From the cell containing the given text, extract its center point as (x, y) coordinate. 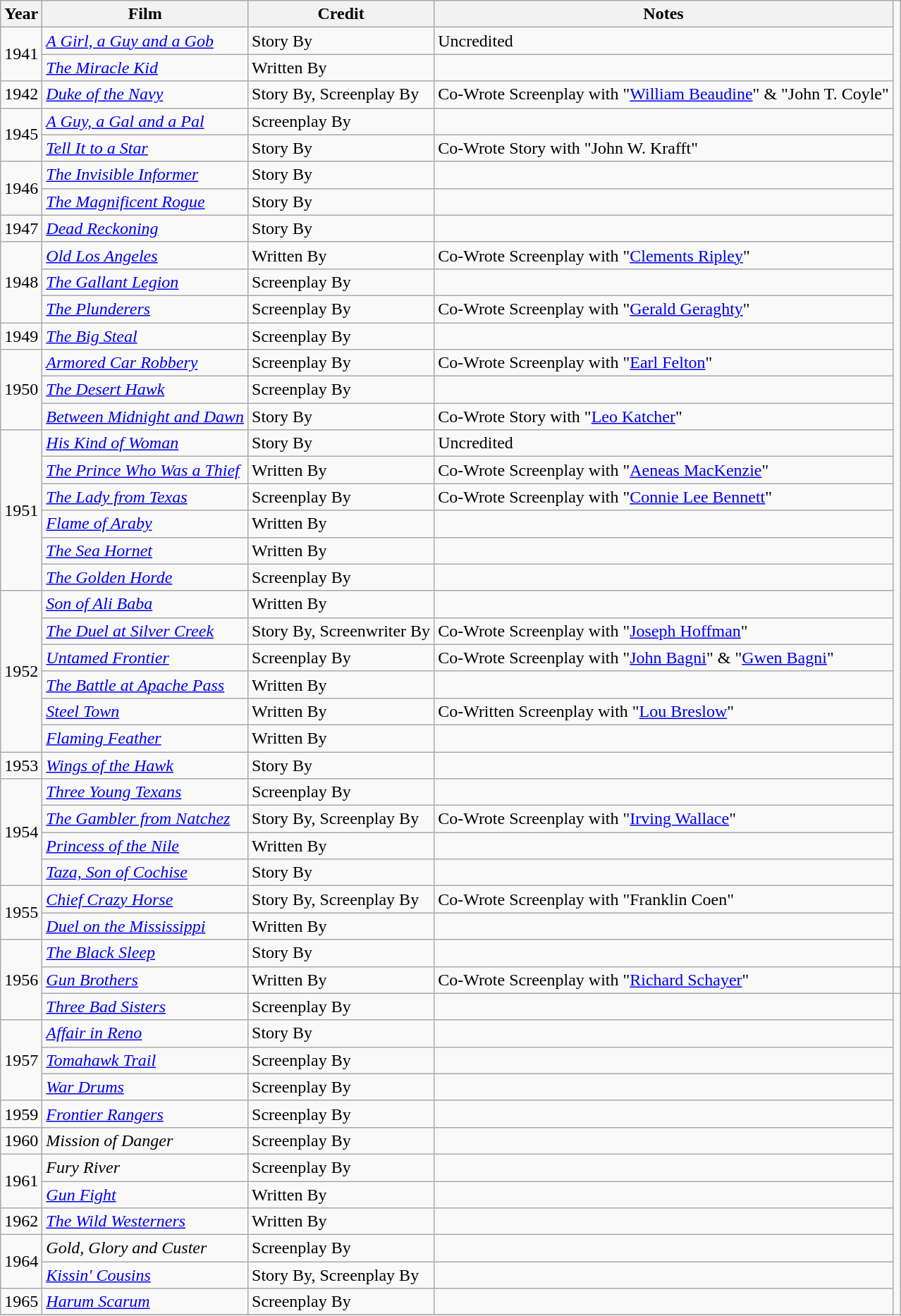
Duel on the Mississippi (145, 926)
1960 (21, 1140)
The Lady from Texas (145, 497)
Flaming Feather (145, 738)
Co-Wrote Screenplay with "Aeneas MacKenzie" (664, 470)
Taza, Son of Cochise (145, 873)
The Gallant Legion (145, 282)
The Invisible Informer (145, 175)
Year (21, 14)
Dead Reckoning (145, 228)
The Black Sleep (145, 953)
Frontier Rangers (145, 1114)
Co-Wrote Screenplay with "Gerald Geraghty" (664, 309)
Old Los Angeles (145, 255)
1962 (21, 1222)
Gold, Glory and Custer (145, 1248)
Steel Town (145, 711)
1964 (21, 1262)
Notes (664, 14)
1961 (21, 1181)
Credit (341, 14)
The Battle at Apache Pass (145, 684)
Tell It to a Star (145, 148)
Between Midnight and Dawn (145, 417)
Mission of Danger (145, 1140)
1955 (21, 913)
Three Bad Sisters (145, 1007)
1949 (21, 336)
Tomahawk Trail (145, 1060)
Duke of the Navy (145, 94)
Armored Car Robbery (145, 363)
1945 (21, 135)
Three Young Texans (145, 792)
The Big Steal (145, 336)
Co-Wrote Screenplay with "Irving Wallace" (664, 819)
The Desert Hawk (145, 390)
Gun Fight (145, 1195)
1965 (21, 1302)
The Wild Westerners (145, 1222)
Co-Wrote Screenplay with "Richard Schayer" (664, 980)
1946 (21, 188)
Story By, Screenwriter By (341, 631)
The Duel at Silver Creek (145, 631)
1942 (21, 94)
Flame of Araby (145, 524)
Film (145, 14)
1953 (21, 765)
The Plunderers (145, 309)
1941 (21, 54)
Chief Crazy Horse (145, 899)
Son of Ali Baba (145, 604)
Princess of the Nile (145, 846)
Co-Written Screenplay with "Lou Breslow" (664, 711)
Co-Wrote Screenplay with "Clements Ripley" (664, 255)
A Girl, a Guy and a Gob (145, 41)
1954 (21, 832)
The Miracle Kid (145, 68)
Co-Wrote Screenplay with "William Beaudine" & "John T. Coyle" (664, 94)
The Prince Who Was a Thief (145, 470)
Gun Brothers (145, 980)
Harum Scarum (145, 1302)
Wings of the Hawk (145, 765)
Co-Wrote Screenplay with "Joseph Hoffman" (664, 631)
Co-Wrote Screenplay with "Franklin Coen" (664, 899)
The Sea Hornet (145, 551)
A Guy, a Gal and a Pal (145, 121)
Co-Wrote Screenplay with "Earl Felton" (664, 363)
The Magnificent Rogue (145, 202)
Co-Wrote Story with "John W. Krafft" (664, 148)
1948 (21, 282)
1959 (21, 1114)
1947 (21, 228)
1952 (21, 671)
Affair in Reno (145, 1033)
1956 (21, 980)
Co-Wrote Screenplay with "John Bagni" & "Gwen Bagni" (664, 658)
Fury River (145, 1167)
Untamed Frontier (145, 658)
1957 (21, 1060)
Co-Wrote Screenplay with "Connie Lee Bennett" (664, 497)
His Kind of Woman (145, 443)
War Drums (145, 1087)
The Golden Horde (145, 577)
Co-Wrote Story with "Leo Katcher" (664, 417)
1951 (21, 510)
Kissin' Cousins (145, 1275)
The Gambler from Natchez (145, 819)
1950 (21, 390)
